Return the [x, y] coordinate for the center point of the cell that contains the specified text.  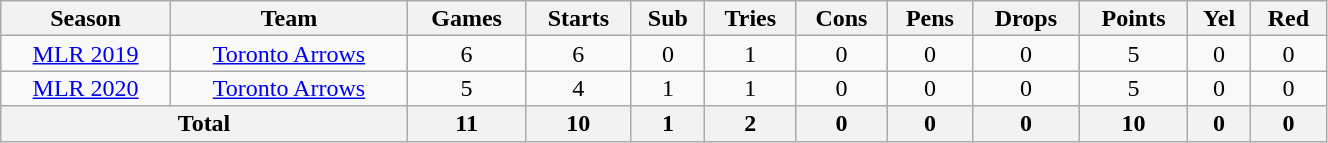
Games [466, 18]
Tries [750, 18]
2 [750, 124]
4 [578, 88]
Cons [842, 18]
Total [204, 124]
MLR 2019 [86, 54]
11 [466, 124]
Team [288, 18]
Starts [578, 18]
Sub [668, 18]
Season [86, 18]
Pens [930, 18]
Points [1134, 18]
Drops [1026, 18]
Yel [1219, 18]
MLR 2020 [86, 88]
Red [1288, 18]
